Locate the cell with the specified text and output its [X, Y] center coordinate. 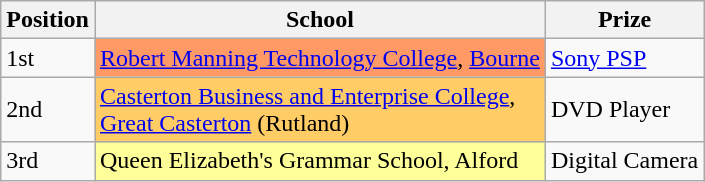
2nd [48, 110]
Sony PSP [624, 58]
3rd [48, 161]
Queen Elizabeth's Grammar School, Alford [320, 161]
School [320, 20]
Robert Manning Technology College, Bourne [320, 58]
Digital Camera [624, 161]
Casterton Business and Enterprise College,Great Casterton (Rutland) [320, 110]
1st [48, 58]
DVD Player [624, 110]
Prize [624, 20]
Position [48, 20]
